Return the (x, y) coordinate for the center point of the cell that contains the specified text.  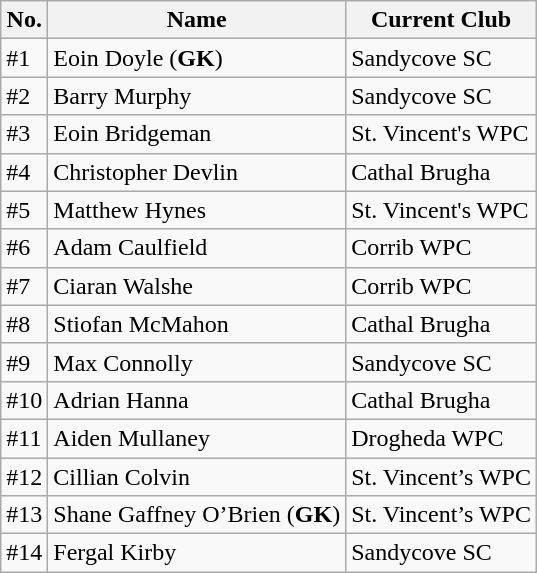
Drogheda WPC (442, 438)
#11 (24, 438)
#1 (24, 58)
#13 (24, 515)
Adam Caulfield (197, 248)
#5 (24, 210)
No. (24, 20)
Shane Gaffney O’Brien (GK) (197, 515)
Max Connolly (197, 362)
#10 (24, 400)
Cillian Colvin (197, 477)
Ciaran Walshe (197, 286)
Eoin Bridgeman (197, 134)
#3 (24, 134)
#9 (24, 362)
#7 (24, 286)
Barry Murphy (197, 96)
#2 (24, 96)
Stiofan McMahon (197, 324)
Name (197, 20)
#12 (24, 477)
#6 (24, 248)
#14 (24, 553)
Christopher Devlin (197, 172)
Current Club (442, 20)
Adrian Hanna (197, 400)
#8 (24, 324)
Aiden Mullaney (197, 438)
#4 (24, 172)
Eoin Doyle (GK) (197, 58)
Matthew Hynes (197, 210)
Fergal Kirby (197, 553)
